Scan for the cell matching the given text and deliver its (X, Y) coordinate at center. 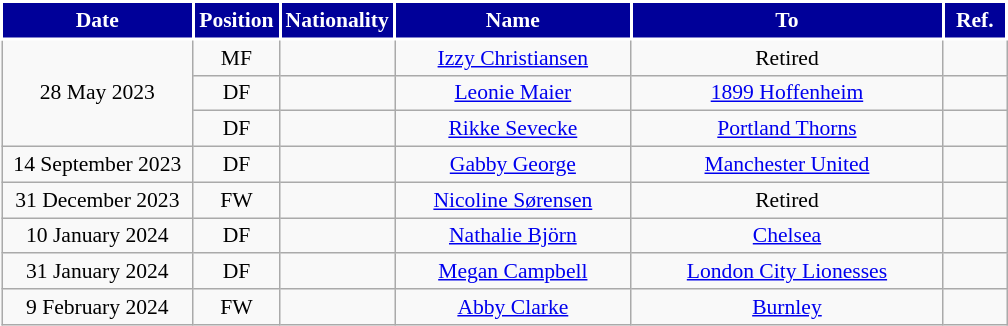
Manchester United (787, 165)
31 December 2023 (98, 200)
Megan Campbell (514, 272)
To (787, 20)
London City Lionesses (787, 272)
Leonie Maier (514, 93)
Burnley (787, 307)
Rikke Sevecke (514, 129)
Chelsea (787, 236)
Abby Clarke (514, 307)
Izzy Christiansen (514, 57)
Nicoline Sørensen (514, 200)
Date (98, 20)
28 May 2023 (98, 93)
31 January 2024 (98, 272)
Gabby George (514, 165)
1899 Hoffenheim (787, 93)
10 January 2024 (98, 236)
9 February 2024 (98, 307)
14 September 2023 (98, 165)
MF (236, 57)
Ref. (975, 20)
Nationality (338, 20)
Name (514, 20)
Position (236, 20)
Nathalie Björn (514, 236)
Portland Thorns (787, 129)
